Return (X, Y) of the center of cell containing provided text 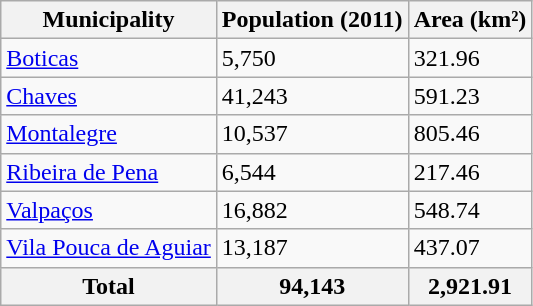
41,243 (312, 96)
Population (2011) (312, 20)
16,882 (312, 210)
5,750 (312, 58)
591.23 (470, 96)
10,537 (312, 134)
2,921.91 (470, 286)
94,143 (312, 286)
Vila Pouca de Aguiar (109, 248)
321.96 (470, 58)
13,187 (312, 248)
Montalegre (109, 134)
Municipality (109, 20)
Total (109, 286)
805.46 (470, 134)
Valpaços (109, 210)
Chaves (109, 96)
437.07 (470, 248)
Ribeira de Pena (109, 172)
Area (km²) (470, 20)
548.74 (470, 210)
Boticas (109, 58)
217.46 (470, 172)
6,544 (312, 172)
